Pinpoint the cell where the given text exists, returning its [X, Y] midpoint coordinate. 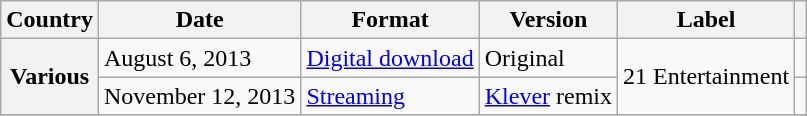
Label [706, 20]
August 6, 2013 [199, 58]
Original [548, 58]
Streaming [390, 96]
21 Entertainment [706, 77]
Klever remix [548, 96]
Date [199, 20]
Digital download [390, 58]
November 12, 2013 [199, 96]
Country [50, 20]
Format [390, 20]
Version [548, 20]
Various [50, 77]
